Locate the cell with the specified text and output its [x, y] center coordinate. 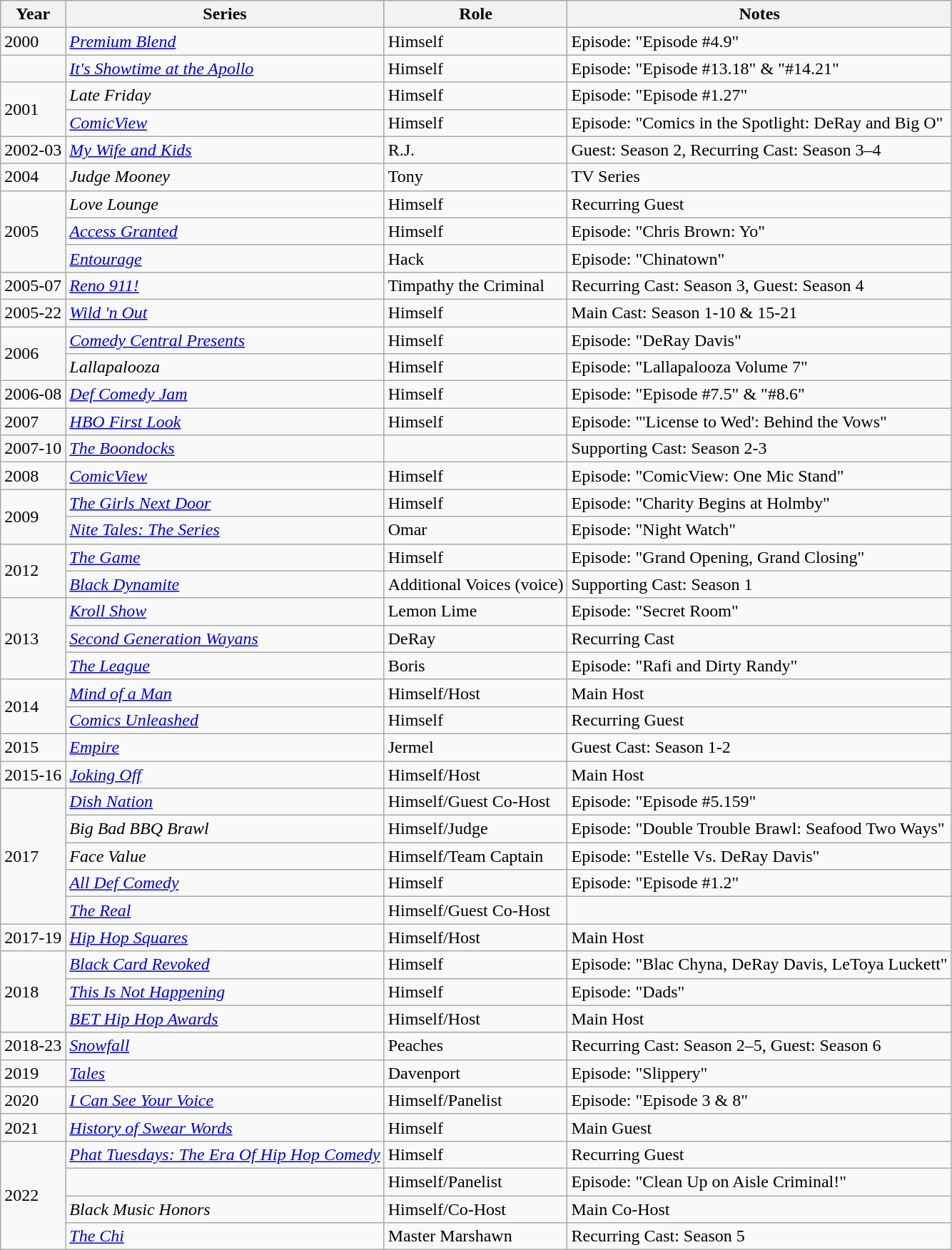
Episode: "Blac Chyna, DeRay Davis, LeToya Luckett" [759, 965]
Face Value [225, 856]
Entourage [225, 258]
Master Marshawn [475, 1236]
Peaches [475, 1046]
2017 [33, 856]
Hip Hop Squares [225, 937]
Def Comedy Jam [225, 395]
Kroll Show [225, 611]
Episode: "Slippery" [759, 1073]
Year [33, 14]
2007 [33, 422]
Big Bad BBQ Brawl [225, 829]
2009 [33, 517]
R.J. [475, 150]
The Girls Next Door [225, 503]
Episode: "Grand Opening, Grand Closing" [759, 557]
Hack [475, 258]
Main Guest [759, 1127]
2001 [33, 109]
Recurring Cast: Season 2–5, Guest: Season 6 [759, 1046]
2019 [33, 1073]
Main Co-Host [759, 1209]
Episode: "Episode #1.2" [759, 883]
2013 [33, 639]
Additional Voices (voice) [475, 584]
Episode: "Chinatown" [759, 258]
2006 [33, 354]
All Def Comedy [225, 883]
The Boondocks [225, 449]
Episode: "Charity Begins at Holmby" [759, 503]
Snowfall [225, 1046]
Episode: "Night Watch" [759, 530]
Access Granted [225, 231]
Episode: "DeRay Davis" [759, 340]
Nite Tales: The Series [225, 530]
I Can See Your Voice [225, 1100]
2020 [33, 1100]
HBO First Look [225, 422]
Late Friday [225, 96]
Boris [475, 666]
2015 [33, 747]
Episode: "Episode #4.9" [759, 41]
Reno 911! [225, 285]
Lallapalooza [225, 367]
Episode: "Secret Room" [759, 611]
Role [475, 14]
Phat Tuesdays: The Era Of Hip Hop Comedy [225, 1154]
2017-19 [33, 937]
Supporting Cast: Season 2-3 [759, 449]
Episode: "Dads" [759, 992]
2018 [33, 992]
Comics Unleashed [225, 720]
Mind of a Man [225, 693]
Dish Nation [225, 802]
2014 [33, 706]
Recurring Cast [759, 639]
Joking Off [225, 774]
Himself/Co-Host [475, 1209]
Episode: "Lallapalooza Volume 7" [759, 367]
DeRay [475, 639]
Black Card Revoked [225, 965]
Guest: Season 2, Recurring Cast: Season 3–4 [759, 150]
Second Generation Wayans [225, 639]
2018-23 [33, 1046]
Episode: "Episode #13.18" & "#14.21" [759, 68]
Main Cast: Season 1-10 & 15-21 [759, 312]
Notes [759, 14]
Wild 'n Out [225, 312]
Episode: "Episode #7.5" & "#8.6" [759, 395]
2002-03 [33, 150]
Omar [475, 530]
2008 [33, 476]
Judge Mooney [225, 177]
TV Series [759, 177]
Davenport [475, 1073]
2000 [33, 41]
Tales [225, 1073]
My Wife and Kids [225, 150]
History of Swear Words [225, 1127]
Supporting Cast: Season 1 [759, 584]
Episode: "Clean Up on Aisle Criminal!" [759, 1182]
2005-07 [33, 285]
Episode: "Double Trouble Brawl: Seafood Two Ways" [759, 829]
Black Music Honors [225, 1209]
2004 [33, 177]
Episode: "'License to Wed': Behind the Vows" [759, 422]
2021 [33, 1127]
Black Dynamite [225, 584]
2007-10 [33, 449]
Himself/Team Captain [475, 856]
2005 [33, 231]
Episode: "Episode 3 & 8" [759, 1100]
The Chi [225, 1236]
Love Lounge [225, 204]
Jermel [475, 747]
It's Showtime at the Apollo [225, 68]
Episode: "Episode #5.159" [759, 802]
The Game [225, 557]
The League [225, 666]
Episode: "Comics in the Spotlight: DeRay and Big O" [759, 123]
Episode: "ComicView: One Mic Stand" [759, 476]
Series [225, 14]
2015-16 [33, 774]
2012 [33, 571]
Episode: "Estelle Vs. DeRay Davis" [759, 856]
Timpathy the Criminal [475, 285]
The Real [225, 910]
Recurring Cast: Season 3, Guest: Season 4 [759, 285]
Premium Blend [225, 41]
Episode: "Chris Brown: Yo" [759, 231]
Episode: "Episode #1.27" [759, 96]
This Is Not Happening [225, 992]
Recurring Cast: Season 5 [759, 1236]
Himself/Judge [475, 829]
Episode: "Rafi and Dirty Randy" [759, 666]
2006-08 [33, 395]
BET Hip Hop Awards [225, 1019]
Guest Cast: Season 1-2 [759, 747]
Empire [225, 747]
Tony [475, 177]
Lemon Lime [475, 611]
Comedy Central Presents [225, 340]
2005-22 [33, 312]
2022 [33, 1195]
